Detect which cell encompasses the target text, then output its (X, Y) center coordinate. 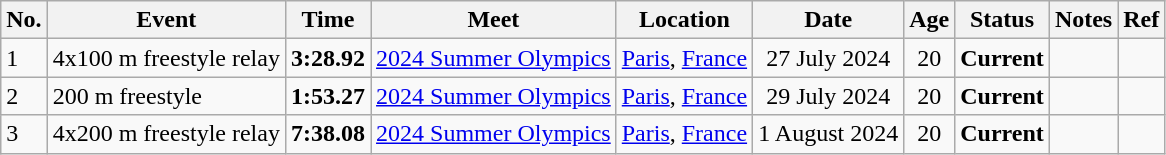
No. (24, 20)
Ref (1142, 20)
7:38.08 (328, 134)
1 August 2024 (828, 134)
2 (24, 96)
Date (828, 20)
Status (1002, 20)
27 July 2024 (828, 58)
1 (24, 58)
Event (166, 20)
Age (930, 20)
Location (684, 20)
Notes (1083, 20)
3:28.92 (328, 58)
Meet (494, 20)
3 (24, 134)
4x200 m freestyle relay (166, 134)
200 m freestyle (166, 96)
4x100 m freestyle relay (166, 58)
Time (328, 20)
29 July 2024 (828, 96)
1:53.27 (328, 96)
